Output the [X, Y] coordinate of the center of the cell containing the given text.  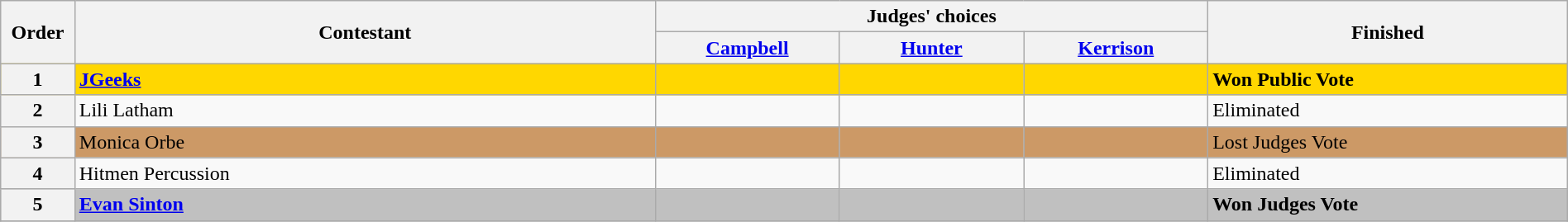
5 [38, 205]
4 [38, 173]
Contestant [365, 32]
Order [38, 32]
Finished [1388, 32]
1 [38, 79]
Judges' choices [931, 17]
Lili Latham [365, 111]
Campbell [748, 48]
Won Judges Vote [1388, 205]
Lost Judges Vote [1388, 142]
3 [38, 142]
Hunter [931, 48]
JGeeks [365, 79]
Evan Sinton [365, 205]
Hitmen Percussion [365, 173]
Kerrison [1116, 48]
Monica Orbe [365, 142]
Won Public Vote [1388, 79]
2 [38, 111]
